Identify which cell holds the provided text, then report its (x, y) central coordinate. 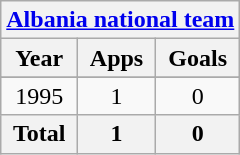
Apps (117, 58)
1995 (40, 96)
Total (40, 134)
Year (40, 58)
Albania national team (120, 20)
Goals (197, 58)
